Provide the (x, y) coordinate of the cell's center where the given text is located.  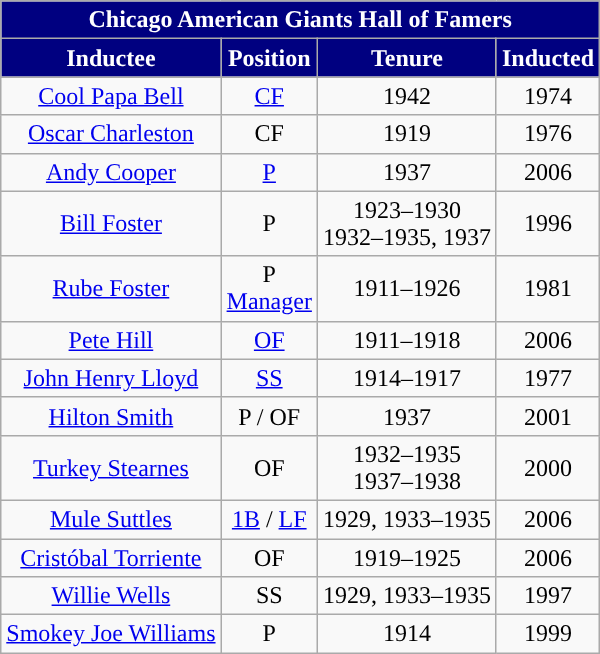
Rube Foster (111, 288)
Turkey Stearnes (111, 468)
1919 (406, 134)
P / OF (269, 416)
1911–1918 (406, 340)
Oscar Charleston (111, 134)
1919–1925 (406, 557)
1976 (548, 134)
Willie Wells (111, 596)
2001 (548, 416)
Position (269, 58)
1914–1917 (406, 378)
1911–1926 (406, 288)
1B / LF (269, 519)
Chicago American Giants Hall of Famers (300, 20)
PManager (269, 288)
1999 (548, 634)
1942 (406, 96)
Cool Papa Bell (111, 96)
1977 (548, 378)
Tenure (406, 58)
Pete Hill (111, 340)
Mule Suttles (111, 519)
2000 (548, 468)
Smokey Joe Williams (111, 634)
Bill Foster (111, 224)
1981 (548, 288)
Inducted (548, 58)
1923–19301932–1935, 1937 (406, 224)
John Henry Lloyd (111, 378)
1914 (406, 634)
Hilton Smith (111, 416)
Andy Cooper (111, 172)
Cristóbal Torriente (111, 557)
Inductee (111, 58)
1997 (548, 596)
1932–19351937–1938 (406, 468)
1996 (548, 224)
1974 (548, 96)
